Scan for the cell matching the given text and deliver its [x, y] coordinate at center. 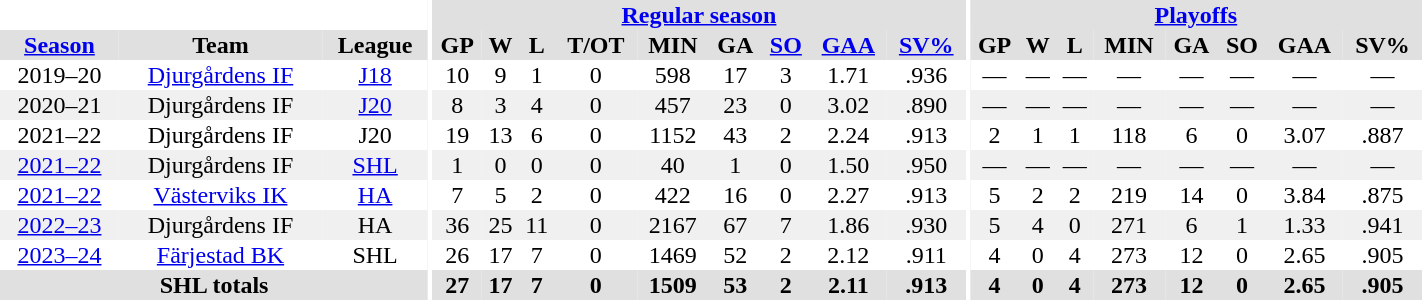
SHL totals [214, 285]
.941 [1382, 225]
Team [220, 45]
3.07 [1304, 135]
10 [457, 75]
2022–23 [60, 225]
19 [457, 135]
1469 [673, 255]
1509 [673, 285]
598 [673, 75]
2.27 [848, 195]
Regular season [698, 15]
1.50 [848, 165]
.930 [926, 225]
457 [673, 105]
9 [500, 75]
1152 [673, 135]
2.11 [848, 285]
11 [537, 225]
26 [457, 255]
.875 [1382, 195]
219 [1129, 195]
T/OT [596, 45]
43 [736, 135]
1.33 [1304, 225]
23 [736, 105]
16 [736, 195]
.936 [926, 75]
.911 [926, 255]
40 [673, 165]
13 [500, 135]
52 [736, 255]
53 [736, 285]
1.86 [848, 225]
Västerviks IK [220, 195]
3.84 [1304, 195]
.950 [926, 165]
Playoffs [1196, 15]
.890 [926, 105]
3.02 [848, 105]
27 [457, 285]
8 [457, 105]
2.24 [848, 135]
J18 [375, 75]
League [375, 45]
271 [1129, 225]
Färjestad BK [220, 255]
2019–20 [60, 75]
Season [60, 45]
2167 [673, 225]
2023–24 [60, 255]
1.71 [848, 75]
.887 [1382, 135]
67 [736, 225]
2.12 [848, 255]
36 [457, 225]
422 [673, 195]
118 [1129, 135]
2020–21 [60, 105]
14 [1192, 195]
25 [500, 225]
